Find where the given text appears and provide that cell's center as [x, y] coordinate. 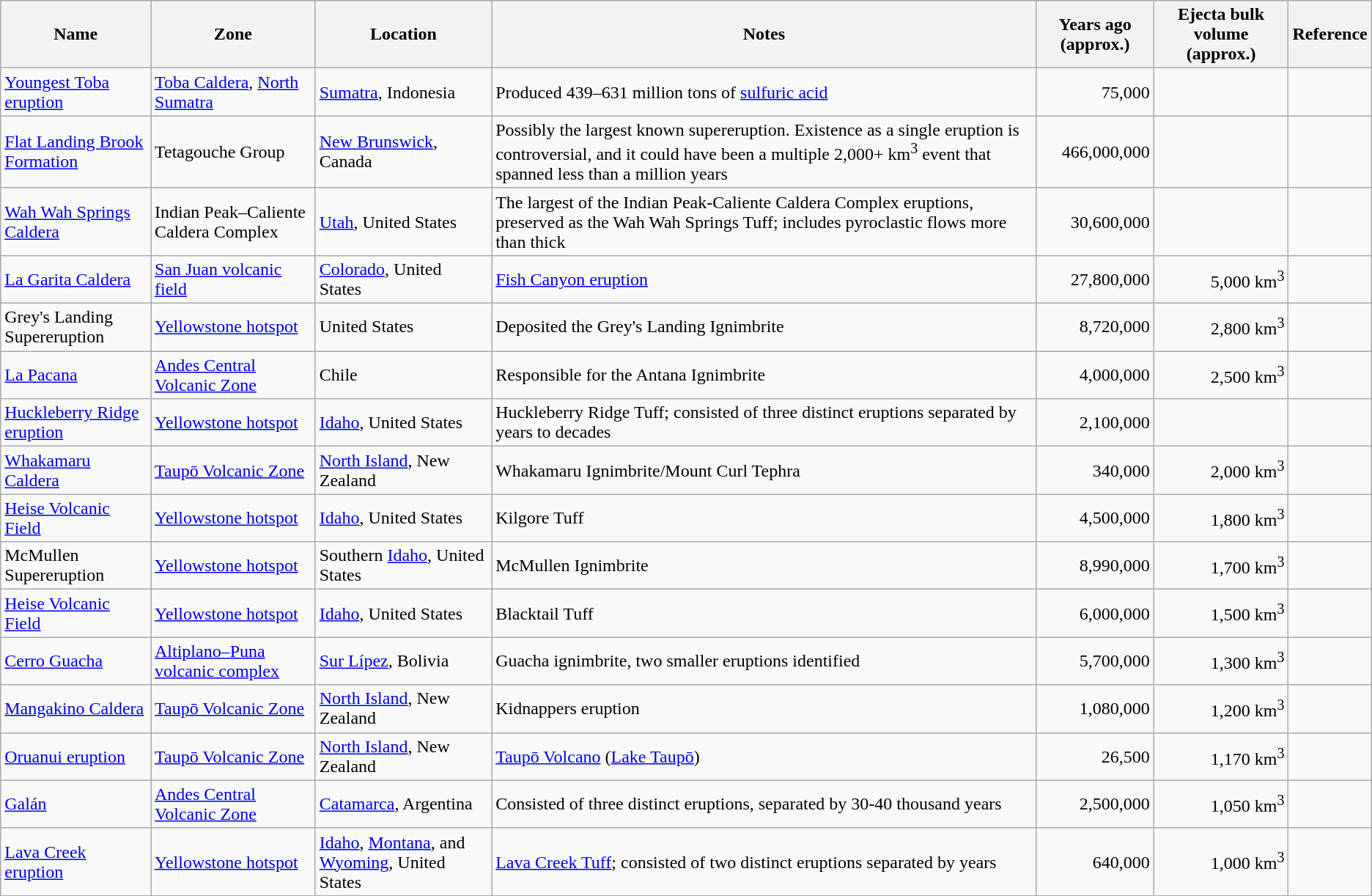
Notes [764, 34]
26,500 [1095, 757]
4,000,000 [1095, 375]
1,700 km3 [1221, 566]
1,080,000 [1095, 708]
Grey's Landing Supereruption [76, 327]
Lava Creek Tuff; consisted of two distinct eruptions separated by years [764, 862]
27,800,000 [1095, 279]
The largest of the Indian Peak-Caliente Caldera Complex eruptions, preserved as the Wah Wah Springs Tuff; includes pyroclastic flows more than thick [764, 221]
Southern Idaho, United States [403, 566]
Toba Caldera, North Sumatra [233, 92]
Chile [403, 375]
1,050 km3 [1221, 804]
Catamarca, Argentina [403, 804]
Responsible for the Antana Ignimbrite [764, 375]
8,990,000 [1095, 566]
1,300 km3 [1221, 661]
Flat Landing Brook Formation [76, 153]
Mangakino Caldera [76, 708]
4,500,000 [1095, 518]
466,000,000 [1095, 153]
640,000 [1095, 862]
New Brunswick, Canada [403, 153]
La Pacana [76, 375]
McMullen Ignimbrite [764, 566]
Sumatra, Indonesia [403, 92]
30,600,000 [1095, 221]
1,200 km3 [1221, 708]
Kilgore Tuff [764, 518]
Lava Creek eruption [76, 862]
340,000 [1095, 471]
Deposited the Grey's Landing Ignimbrite [764, 327]
San Juan volcanic field [233, 279]
1,170 km3 [1221, 757]
Huckleberry Ridge eruption [76, 422]
Taupō Volcano (Lake Taupō) [764, 757]
2,800 km3 [1221, 327]
1,000 km3 [1221, 862]
Kidnappers eruption [764, 708]
Indian Peak–Caliente Caldera Complex [233, 221]
Guacha ignimbrite, two smaller eruptions identified [764, 661]
Tetagouche Group [233, 153]
Whakamaru Caldera [76, 471]
United States [403, 327]
Galán [76, 804]
75,000 [1095, 92]
Youngest Toba eruption [76, 92]
1,800 km3 [1221, 518]
Cerro Guacha [76, 661]
La Garita Caldera [76, 279]
2,500,000 [1095, 804]
Consisted of three distinct eruptions, separated by 30-40 thousand years [764, 804]
Huckleberry Ridge Tuff; consisted of three distinct eruptions separated by years to decades [764, 422]
Fish Canyon eruption [764, 279]
Location [403, 34]
McMullen Supereruption [76, 566]
Years ago (approx.) [1095, 34]
Produced 439–631 million tons of sulfuric acid [764, 92]
1,500 km3 [1221, 613]
Whakamaru Ignimbrite/Mount Curl Tephra [764, 471]
Altiplano–Puna volcanic complex [233, 661]
Ejecta bulk volume (approx.) [1221, 34]
Idaho, Montana, and Wyoming, United States [403, 862]
Oruanui eruption [76, 757]
Utah, United States [403, 221]
2,100,000 [1095, 422]
Name [76, 34]
Colorado, United States [403, 279]
6,000,000 [1095, 613]
Blacktail Tuff [764, 613]
Sur Lípez, Bolivia [403, 661]
Reference [1329, 34]
2,500 km3 [1221, 375]
2,000 km3 [1221, 471]
8,720,000 [1095, 327]
Wah Wah Springs Caldera [76, 221]
Zone [233, 34]
5,700,000 [1095, 661]
5,000 km3 [1221, 279]
